Scan for the cell matching the given text and deliver its (x, y) coordinate at center. 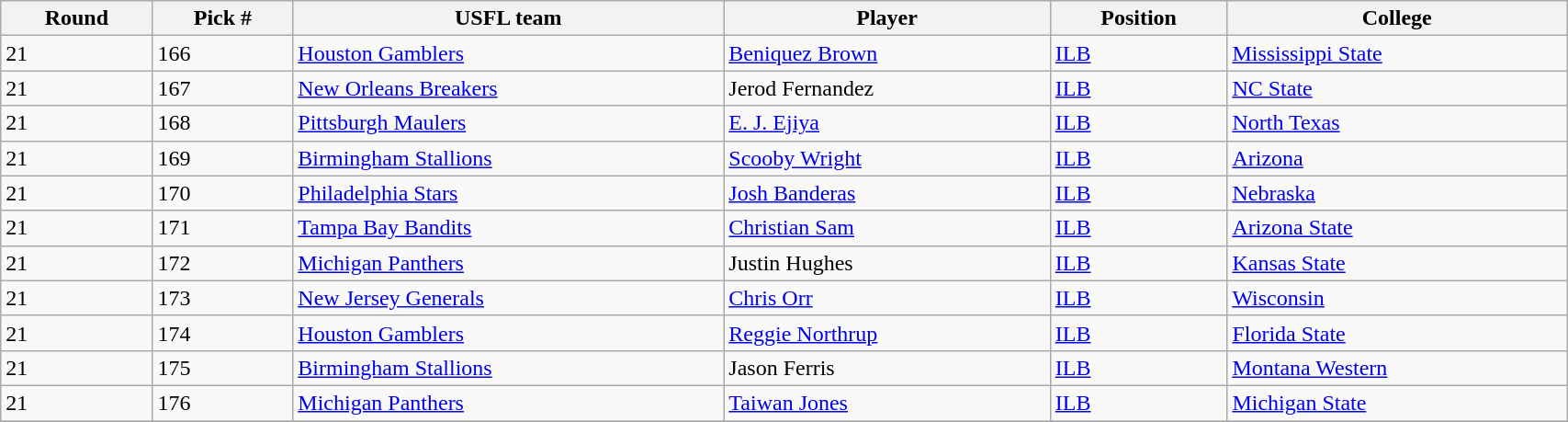
Arizona State (1397, 228)
Kansas State (1397, 263)
Mississippi State (1397, 53)
Florida State (1397, 333)
Taiwan Jones (887, 403)
176 (222, 403)
NC State (1397, 88)
166 (222, 53)
Arizona (1397, 158)
Position (1139, 18)
Nebraska (1397, 193)
USFL team (509, 18)
Justin Hughes (887, 263)
167 (222, 88)
Christian Sam (887, 228)
170 (222, 193)
172 (222, 263)
171 (222, 228)
Beniquez Brown (887, 53)
Pittsburgh Maulers (509, 123)
Tampa Bay Bandits (509, 228)
Michigan State (1397, 403)
New Orleans Breakers (509, 88)
Player (887, 18)
Josh Banderas (887, 193)
168 (222, 123)
Jason Ferris (887, 368)
E. J. Ejiya (887, 123)
Pick # (222, 18)
College (1397, 18)
Scooby Wright (887, 158)
Montana Western (1397, 368)
Chris Orr (887, 298)
New Jersey Generals (509, 298)
North Texas (1397, 123)
175 (222, 368)
Wisconsin (1397, 298)
Philadelphia Stars (509, 193)
Reggie Northrup (887, 333)
Jerod Fernandez (887, 88)
Round (77, 18)
173 (222, 298)
174 (222, 333)
169 (222, 158)
